Output the (x, y) coordinate of the center of the cell containing the given text.  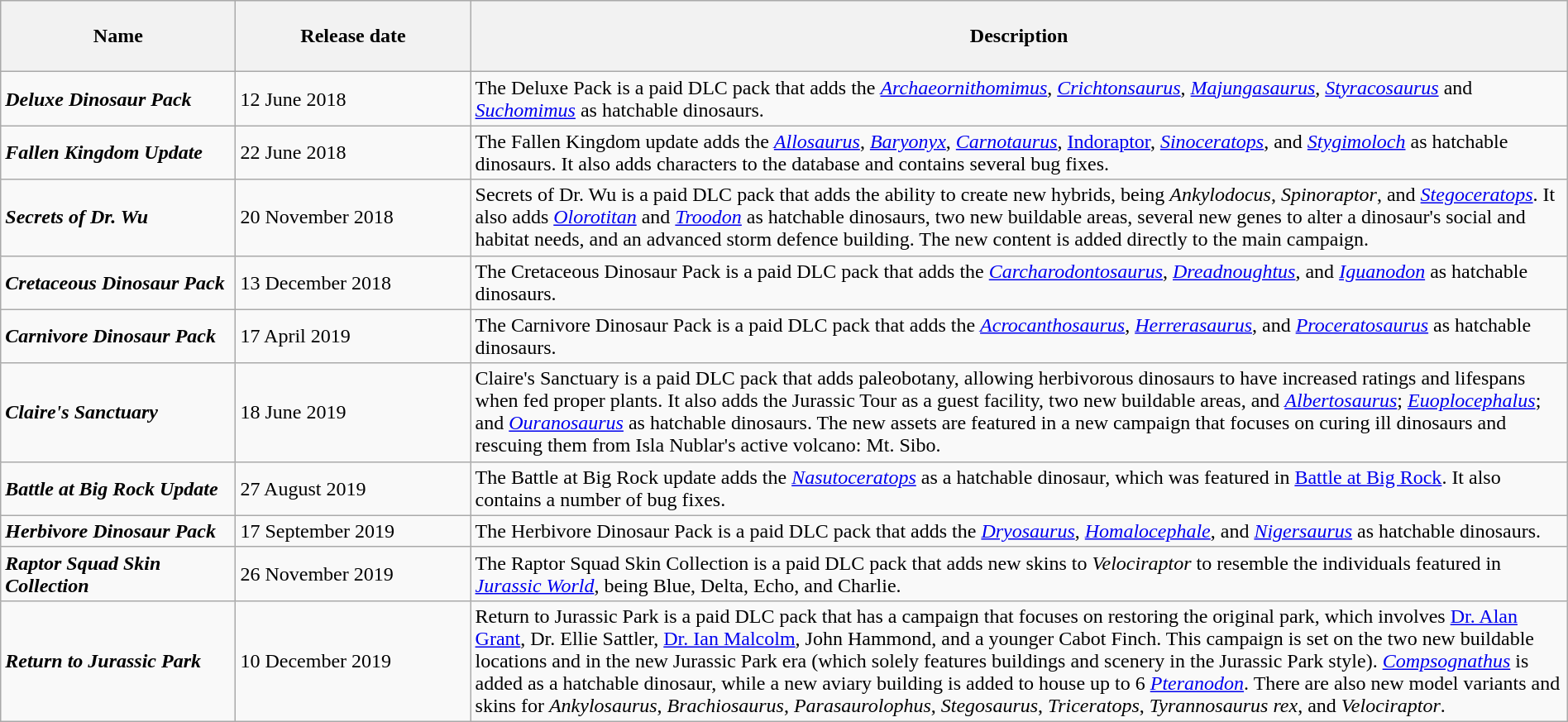
Cretaceous Dinosaur Pack (118, 283)
Carnivore Dinosaur Pack (118, 336)
Herbivore Dinosaur Pack (118, 531)
Name (118, 36)
Claire's Sanctuary (118, 412)
13 December 2018 (353, 283)
Description (1019, 36)
Secrets of Dr. Wu (118, 218)
Release date (353, 36)
26 November 2019 (353, 574)
22 June 2018 (353, 152)
Return to Jurassic Park (118, 661)
17 September 2019 (353, 531)
Fallen Kingdom Update (118, 152)
The Carnivore Dinosaur Pack is a paid DLC pack that adds the Acrocanthosaurus, Herrerasaurus, and Proceratosaurus as hatchable dinosaurs. (1019, 336)
18 June 2019 (353, 412)
10 December 2019 (353, 661)
The Cretaceous Dinosaur Pack is a paid DLC pack that adds the Carcharodontosaurus, Dreadnoughtus, and Iguanodon as hatchable dinosaurs. (1019, 283)
The Herbivore Dinosaur Pack is a paid DLC pack that adds the Dryosaurus, Homalocephale, and Nigersaurus as hatchable dinosaurs. (1019, 531)
Raptor Squad Skin Collection (118, 574)
20 November 2018 (353, 218)
Battle at Big Rock Update (118, 488)
27 August 2019 (353, 488)
17 April 2019 (353, 336)
12 June 2018 (353, 99)
Deluxe Dinosaur Pack (118, 99)
